Extract the [X, Y] coordinate from the center of the cell holding the provided text.  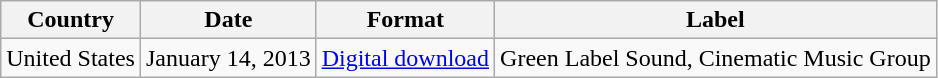
Country [71, 20]
Format [405, 20]
United States [71, 58]
Date [228, 20]
Digital download [405, 58]
January 14, 2013 [228, 58]
Green Label Sound, Cinematic Music Group [716, 58]
Label [716, 20]
